Pinpoint the cell where the given text exists, returning its [X, Y] midpoint coordinate. 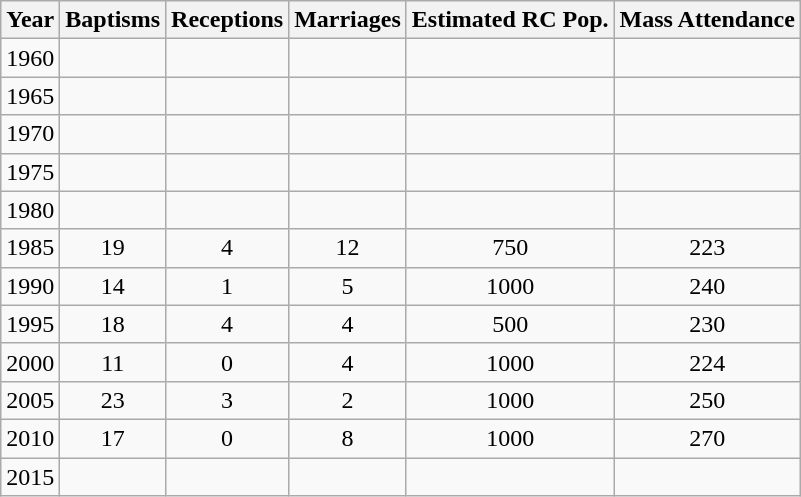
1980 [30, 210]
23 [113, 400]
11 [113, 362]
5 [348, 286]
3 [228, 400]
17 [113, 438]
750 [510, 248]
2 [348, 400]
2000 [30, 362]
Marriages [348, 20]
2015 [30, 477]
250 [707, 400]
2005 [30, 400]
1985 [30, 248]
19 [113, 248]
Baptisms [113, 20]
Estimated RC Pop. [510, 20]
1975 [30, 172]
Mass Attendance [707, 20]
223 [707, 248]
224 [707, 362]
Year [30, 20]
Receptions [228, 20]
270 [707, 438]
240 [707, 286]
1965 [30, 96]
1995 [30, 324]
18 [113, 324]
14 [113, 286]
1960 [30, 58]
1990 [30, 286]
1 [228, 286]
2010 [30, 438]
8 [348, 438]
12 [348, 248]
500 [510, 324]
1970 [30, 134]
230 [707, 324]
